Locate the cell with the specified text and output its [X, Y] center coordinate. 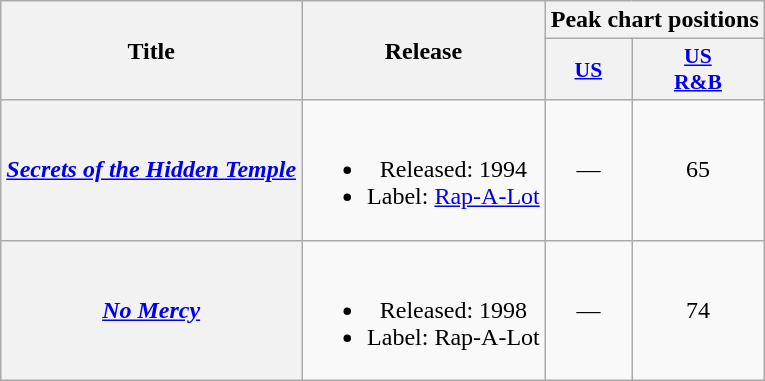
USR&B [698, 70]
Release [424, 50]
US [588, 70]
Released: 1994Label: Rap-A-Lot [424, 170]
Secrets of the Hidden Temple [152, 170]
74 [698, 310]
Peak chart positions [654, 20]
No Mercy [152, 310]
Title [152, 50]
Released: 1998Label: Rap-A-Lot [424, 310]
65 [698, 170]
